Search for the cell housing the specified text and yield its (X, Y) center coordinate. 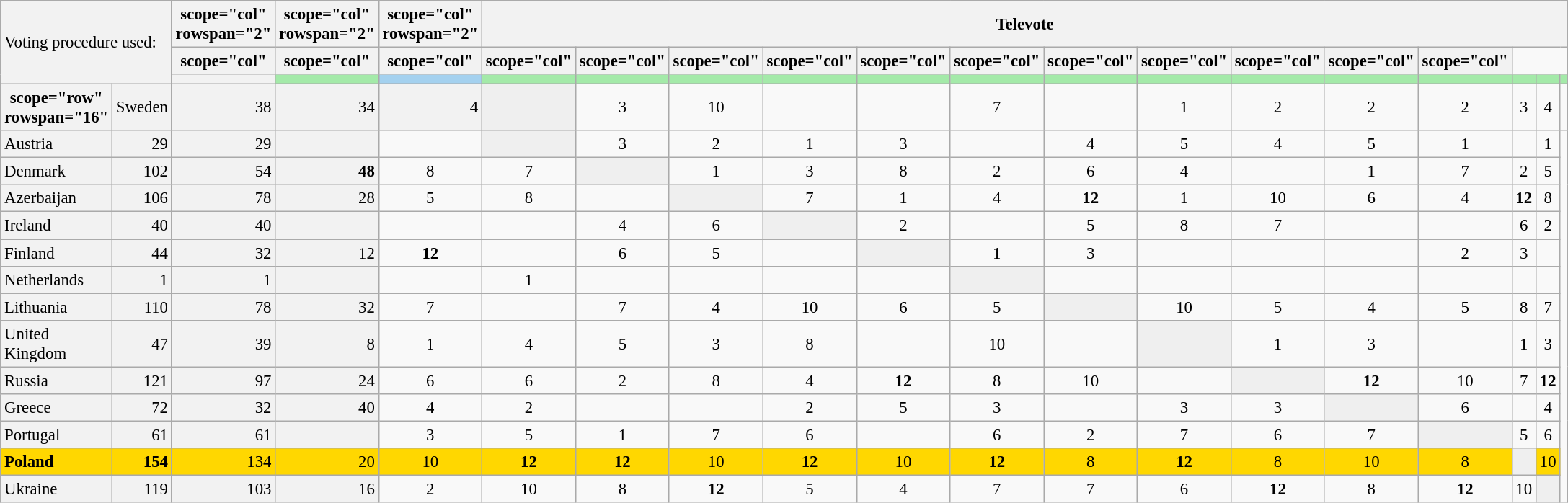
Austria (56, 144)
121 (143, 380)
44 (143, 253)
38 (223, 108)
28 (327, 198)
103 (223, 489)
Lithuania (56, 307)
United Kingdom (56, 343)
47 (143, 343)
110 (143, 307)
20 (327, 462)
72 (143, 408)
Russia (56, 380)
106 (143, 198)
Greece (56, 408)
24 (327, 380)
119 (143, 489)
102 (143, 172)
scope="row" rowspan="16" (56, 108)
154 (143, 462)
Televote (1025, 25)
Sweden (143, 108)
Netherlands (56, 280)
48 (327, 172)
54 (223, 172)
39 (223, 343)
Ukraine (56, 489)
Denmark (56, 172)
Voting procedure used: (87, 43)
Finland (56, 253)
16 (327, 489)
Portugal (56, 435)
Poland (56, 462)
134 (223, 462)
Azerbaijan (56, 198)
Ireland (56, 226)
97 (223, 380)
34 (327, 108)
